Find where the given text appears and provide that cell's center as [x, y] coordinate. 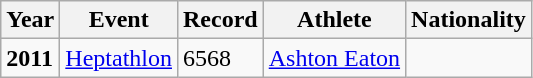
Year [30, 20]
2011 [30, 58]
6568 [220, 58]
Record [220, 20]
Event [119, 20]
Heptathlon [119, 58]
Nationality [469, 20]
Ashton Eaton [334, 58]
Athlete [334, 20]
